Locate the cell with the specified text and output its (x, y) center coordinate. 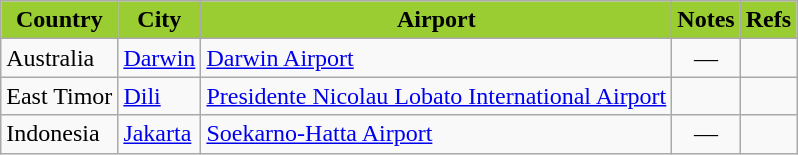
Country (60, 20)
East Timor (60, 96)
Soekarno-Hatta Airport (436, 134)
Airport (436, 20)
Refs (768, 20)
Notes (706, 20)
Darwin (160, 58)
Dili (160, 96)
Australia (60, 58)
Presidente Nicolau Lobato International Airport (436, 96)
Jakarta (160, 134)
Darwin Airport (436, 58)
Indonesia (60, 134)
City (160, 20)
